Output the [x, y] coordinate of the center of the cell containing the given text.  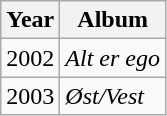
Øst/Vest [113, 96]
Year [30, 20]
Alt er ego [113, 58]
Album [113, 20]
2002 [30, 58]
2003 [30, 96]
